Return (x, y) of the center of cell containing provided text 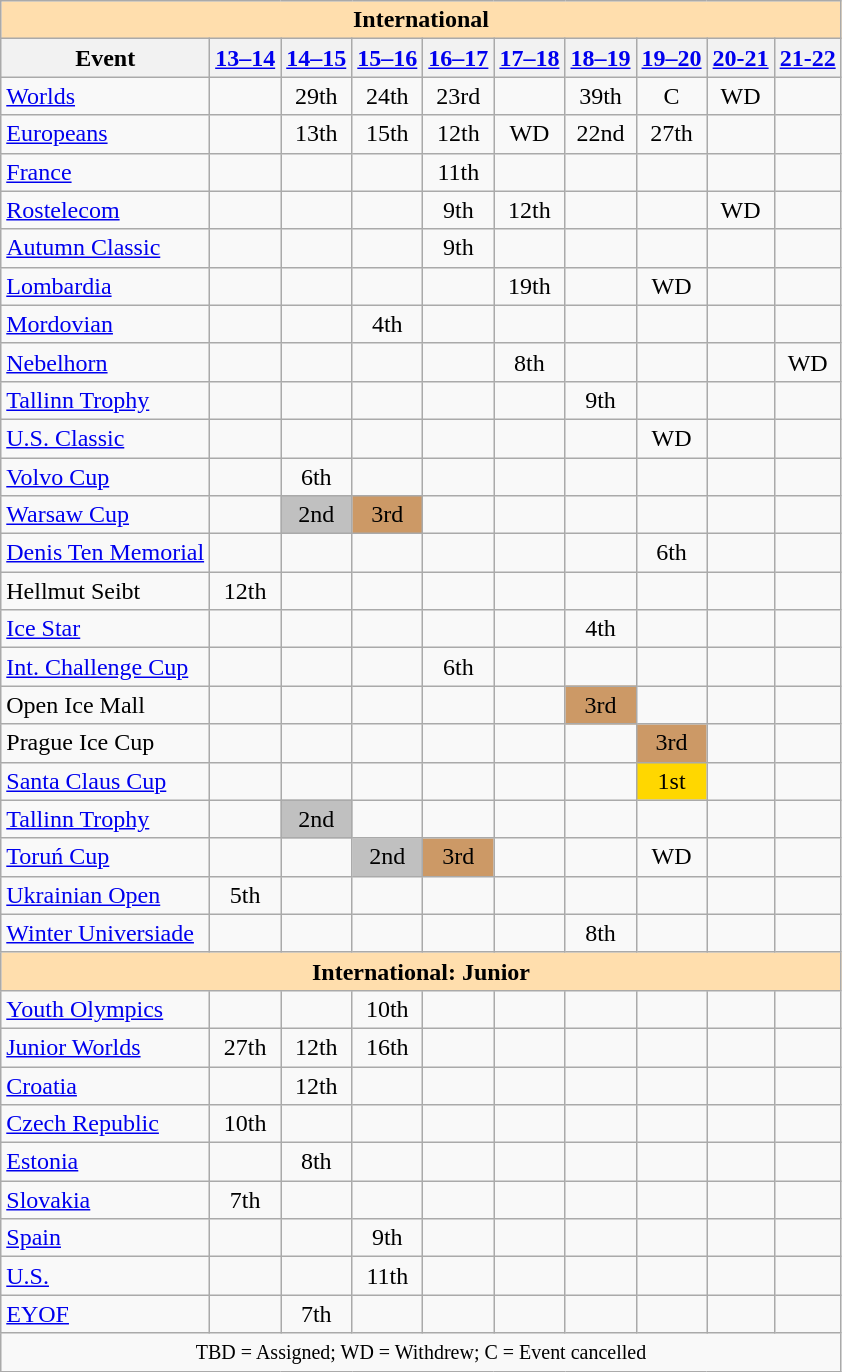
24th (388, 96)
Event (106, 58)
18–19 (600, 58)
Rostelecom (106, 210)
International (421, 20)
5th (246, 895)
13th (316, 134)
19–20 (672, 58)
U.S. (106, 1276)
Warsaw Cup (106, 515)
19th (530, 286)
Hellmut Seibt (106, 591)
20-21 (740, 58)
15th (388, 134)
Worlds (106, 96)
13–14 (246, 58)
Ukrainian Open (106, 895)
U.S. Classic (106, 438)
14–15 (316, 58)
Slovakia (106, 1200)
TBD = Assigned; WD = Withdrew; C = Event cancelled (421, 1352)
Open Ice Mall (106, 705)
1st (672, 781)
Estonia (106, 1162)
International: Junior (421, 971)
Santa Claus Cup (106, 781)
Europeans (106, 134)
Czech Republic (106, 1124)
Mordovian (106, 324)
EYOF (106, 1314)
21-22 (808, 58)
Junior Worlds (106, 1047)
23rd (458, 96)
29th (316, 96)
Ice Star (106, 629)
Winter Universiade (106, 933)
Youth Olympics (106, 1009)
Volvo Cup (106, 477)
Nebelhorn (106, 362)
France (106, 172)
Prague Ice Cup (106, 743)
Spain (106, 1238)
17–18 (530, 58)
Lombardia (106, 286)
Denis Ten Memorial (106, 553)
39th (600, 96)
Croatia (106, 1085)
Autumn Classic (106, 248)
15–16 (388, 58)
Toruń Cup (106, 857)
Int. Challenge Cup (106, 667)
22nd (600, 134)
16–17 (458, 58)
16th (388, 1047)
C (672, 96)
